Extract the [X, Y] coordinate from the center of the cell holding the provided text.  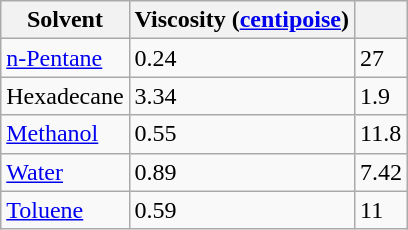
7.42 [382, 172]
0.55 [242, 134]
Hexadecane [65, 96]
0.89 [242, 172]
27 [382, 58]
3.34 [242, 96]
Methanol [65, 134]
Toluene [65, 210]
0.24 [242, 58]
11.8 [382, 134]
11 [382, 210]
n-Pentane [65, 58]
Water [65, 172]
1.9 [382, 96]
0.59 [242, 210]
Solvent [65, 20]
Viscosity (centipoise) [242, 20]
